Capture the cell that displays the provided text and extract its (X, Y) central coordinate. 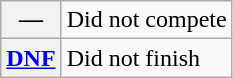
Did not compete (146, 20)
Did not finish (146, 58)
— (31, 20)
DNF (31, 58)
